Scan for the cell matching the given text and deliver its (x, y) coordinate at center. 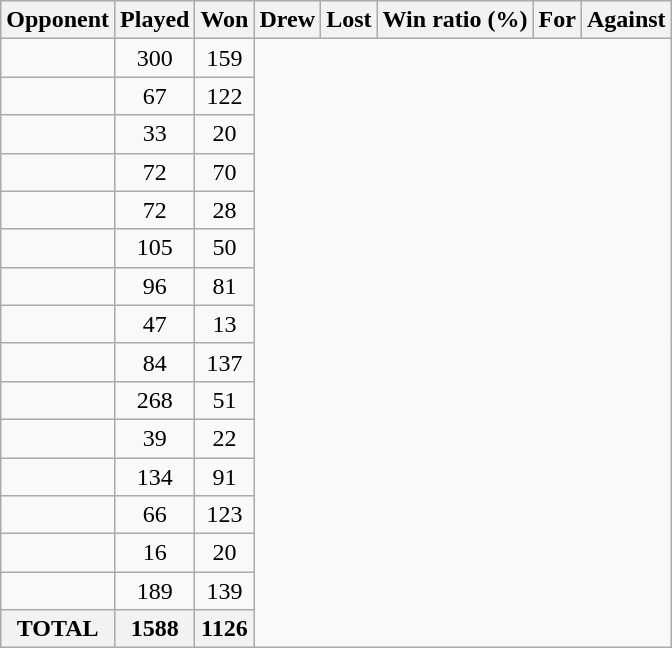
268 (155, 400)
39 (155, 438)
Won (224, 20)
123 (224, 515)
189 (155, 591)
300 (155, 58)
122 (224, 96)
1126 (224, 629)
Lost (349, 20)
137 (224, 362)
28 (224, 210)
105 (155, 248)
91 (224, 477)
TOTAL (58, 629)
67 (155, 96)
22 (224, 438)
Played (155, 20)
For (557, 20)
13 (224, 324)
33 (155, 134)
70 (224, 172)
Drew (288, 20)
81 (224, 286)
50 (224, 248)
134 (155, 477)
16 (155, 553)
Against (626, 20)
1588 (155, 629)
Win ratio (%) (455, 20)
96 (155, 286)
139 (224, 591)
159 (224, 58)
84 (155, 362)
47 (155, 324)
Opponent (58, 20)
51 (224, 400)
66 (155, 515)
